From the cell containing the given text, extract its center point as (x, y) coordinate. 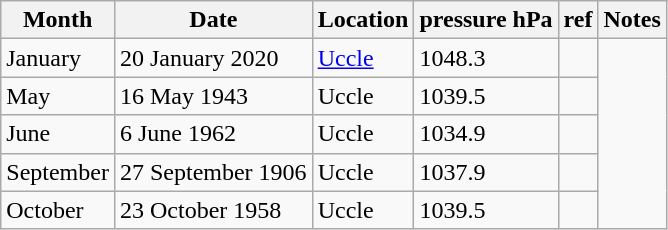
20 January 2020 (213, 58)
May (58, 96)
Notes (632, 20)
October (58, 210)
September (58, 172)
pressure hPa (486, 20)
1037.9 (486, 172)
January (58, 58)
1048.3 (486, 58)
27 September 1906 (213, 172)
23 October 1958 (213, 210)
Location (363, 20)
June (58, 134)
1034.9 (486, 134)
Date (213, 20)
ref (578, 20)
16 May 1943 (213, 96)
Month (58, 20)
6 June 1962 (213, 134)
